Locate the cell with the specified text and output its (X, Y) center coordinate. 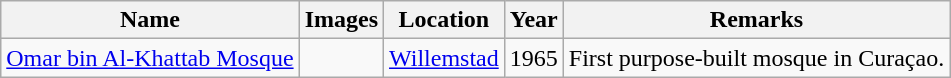
Year (534, 20)
Omar bin Al-Khattab Mosque (150, 58)
Willemstad (444, 58)
Location (444, 20)
Remarks (756, 20)
Images (341, 20)
Name (150, 20)
1965 (534, 58)
First purpose-built mosque in Curaçao. (756, 58)
